Capture the cell that displays the provided text and extract its [x, y] central coordinate. 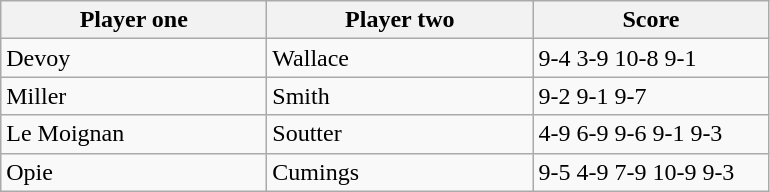
Player one [134, 20]
Miller [134, 96]
9-4 3-9 10-8 9-1 [651, 58]
Opie [134, 172]
Soutter [400, 134]
Cumings [400, 172]
Le Moignan [134, 134]
Smith [400, 96]
Score [651, 20]
9-2 9-1 9-7 [651, 96]
Player two [400, 20]
Devoy [134, 58]
Wallace [400, 58]
9-5 4-9 7-9 10-9 9-3 [651, 172]
4-9 6-9 9-6 9-1 9-3 [651, 134]
